Determine the (x, y) coordinate at the center of the cell enclosing the given text.  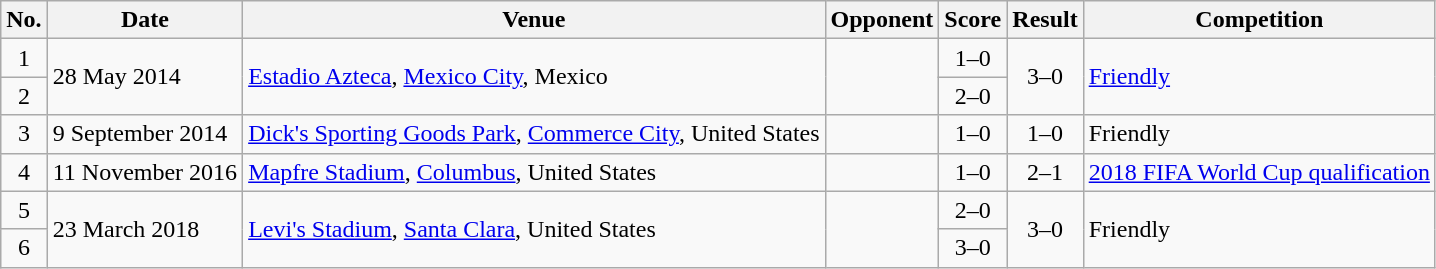
Mapfre Stadium, Columbus, United States (534, 172)
23 March 2018 (144, 229)
Estadio Azteca, Mexico City, Mexico (534, 77)
2 (24, 96)
Levi's Stadium, Santa Clara, United States (534, 229)
Competition (1259, 20)
5 (24, 210)
1 (24, 58)
3 (24, 134)
11 November 2016 (144, 172)
No. (24, 20)
Score (973, 20)
2–1 (1045, 172)
Dick's Sporting Goods Park, Commerce City, United States (534, 134)
9 September 2014 (144, 134)
Date (144, 20)
4 (24, 172)
Venue (534, 20)
Opponent (882, 20)
2018 FIFA World Cup qualification (1259, 172)
Result (1045, 20)
6 (24, 248)
28 May 2014 (144, 77)
